For the text-containing cell, return its midpoint in (x, y) coordinate format. 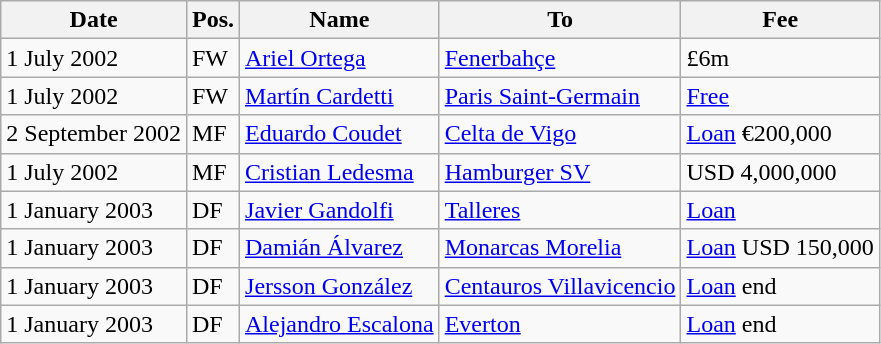
Everton (560, 324)
Loan (780, 210)
Free (780, 96)
Damián Álvarez (340, 248)
Name (340, 20)
To (560, 20)
Paris Saint-Germain (560, 96)
Ariel Ortega (340, 58)
Date (94, 20)
Hamburger SV (560, 172)
Loan USD 150,000 (780, 248)
Martín Cardetti (340, 96)
Jersson González (340, 286)
Cristian Ledesma (340, 172)
USD 4,000,000 (780, 172)
Centauros Villavicencio (560, 286)
Pos. (212, 20)
Talleres (560, 210)
Javier Gandolfi (340, 210)
Fee (780, 20)
Celta de Vigo (560, 134)
Alejandro Escalona (340, 324)
2 September 2002 (94, 134)
£6m (780, 58)
Fenerbahçe (560, 58)
Monarcas Morelia (560, 248)
Loan €200,000 (780, 134)
Eduardo Coudet (340, 134)
